For the text-containing cell, return its midpoint in [x, y] coordinate format. 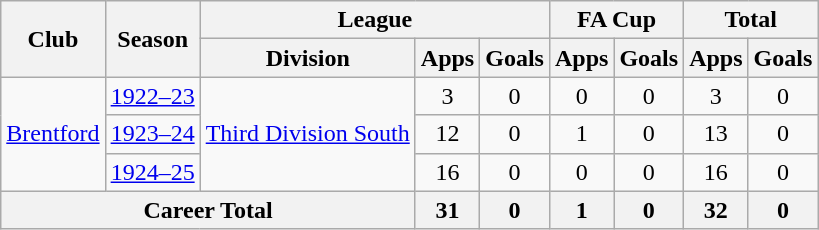
1922–23 [152, 96]
League [374, 20]
Career Total [208, 210]
Season [152, 39]
1924–25 [152, 172]
Division [308, 58]
13 [716, 134]
Third Division South [308, 134]
Club [53, 39]
12 [447, 134]
32 [716, 210]
FA Cup [616, 20]
Brentford [53, 134]
1923–24 [152, 134]
Total [751, 20]
31 [447, 210]
